Search for the cell housing the specified text and yield its (X, Y) center coordinate. 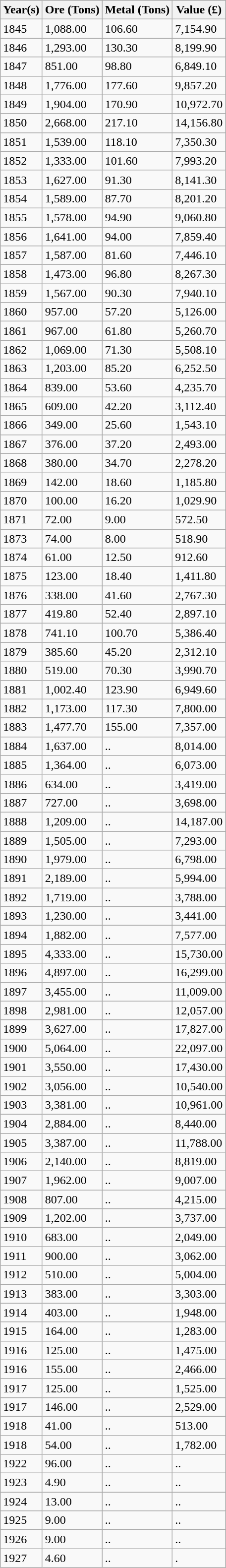
1888 (21, 821)
123.00 (72, 576)
1884 (21, 746)
1,209.00 (72, 821)
18.60 (137, 482)
2,767.30 (199, 595)
53.60 (137, 387)
1852 (21, 161)
3,455.00 (72, 992)
1,567.00 (72, 293)
8,267.30 (199, 274)
1894 (21, 935)
900.00 (72, 1256)
3,062.00 (199, 1256)
8,440.00 (199, 1124)
1926 (21, 1539)
217.10 (137, 123)
14,156.80 (199, 123)
5,126.00 (199, 312)
1,505.00 (72, 841)
71.30 (137, 350)
1900 (21, 1048)
52.40 (137, 614)
. (199, 1558)
9,857.20 (199, 85)
1870 (21, 501)
1883 (21, 727)
12,057.00 (199, 1010)
5,260.70 (199, 331)
4,235.70 (199, 387)
1,411.80 (199, 576)
8.00 (137, 538)
11,009.00 (199, 992)
45.20 (137, 652)
8,201.20 (199, 198)
5,508.10 (199, 350)
1887 (21, 803)
94.90 (137, 217)
98.80 (137, 66)
572.50 (199, 519)
118.10 (137, 142)
170.90 (137, 104)
3,056.00 (72, 1086)
6,798.00 (199, 860)
1,088.00 (72, 29)
4,897.00 (72, 973)
1885 (21, 765)
2,278.20 (199, 463)
419.80 (72, 614)
1922 (21, 1464)
634.00 (72, 784)
1,173.00 (72, 708)
1,069.00 (72, 350)
17,827.00 (199, 1029)
380.00 (72, 463)
7,357.00 (199, 727)
1,719.00 (72, 897)
1905 (21, 1142)
2,668.00 (72, 123)
1910 (21, 1237)
338.00 (72, 595)
7,577.00 (199, 935)
1,283.00 (199, 1331)
1,539.00 (72, 142)
1859 (21, 293)
9,060.80 (199, 217)
1,543.10 (199, 425)
91.30 (137, 180)
1901 (21, 1067)
1845 (21, 29)
1890 (21, 860)
101.60 (137, 161)
1849 (21, 104)
41.60 (137, 595)
57.20 (137, 312)
14,187.00 (199, 821)
1865 (21, 406)
383.00 (72, 1294)
3,990.70 (199, 671)
1,477.70 (72, 727)
54.00 (72, 1445)
1908 (21, 1199)
8,141.30 (199, 180)
177.60 (137, 85)
4,333.00 (72, 954)
3,381.00 (72, 1105)
1907 (21, 1181)
85.20 (137, 369)
6,949.60 (199, 690)
1,882.00 (72, 935)
Ore (Tons) (72, 10)
7,940.10 (199, 293)
1,029.90 (199, 501)
1,587.00 (72, 255)
13.00 (72, 1502)
1864 (21, 387)
683.00 (72, 1237)
5,386.40 (199, 633)
1904 (21, 1124)
1858 (21, 274)
6,073.00 (199, 765)
72.00 (72, 519)
81.60 (137, 255)
1892 (21, 897)
1878 (21, 633)
7,446.10 (199, 255)
1912 (21, 1275)
1874 (21, 558)
1923 (21, 1483)
164.00 (72, 1331)
912.60 (199, 558)
3,737.00 (199, 1218)
609.00 (72, 406)
1863 (21, 369)
90.30 (137, 293)
1868 (21, 463)
1915 (21, 1331)
1860 (21, 312)
61.80 (137, 331)
142.00 (72, 482)
8,014.00 (199, 746)
3,441.00 (199, 916)
1924 (21, 1502)
3,698.00 (199, 803)
7,154.90 (199, 29)
1896 (21, 973)
839.00 (72, 387)
87.70 (137, 198)
4.90 (72, 1483)
3,387.00 (72, 1142)
1,525.00 (199, 1388)
513.00 (199, 1426)
5,004.00 (199, 1275)
2,312.10 (199, 652)
5,994.00 (199, 878)
7,800.00 (199, 708)
1862 (21, 350)
1,364.00 (72, 765)
2,897.10 (199, 614)
100.00 (72, 501)
5,064.00 (72, 1048)
1,627.00 (72, 180)
1,589.00 (72, 198)
1914 (21, 1313)
1861 (21, 331)
Value (£) (199, 10)
2,049.00 (199, 1237)
130.30 (137, 48)
18.40 (137, 576)
10,961.00 (199, 1105)
1899 (21, 1029)
42.20 (137, 406)
1886 (21, 784)
3,112.40 (199, 406)
7,993.20 (199, 161)
1873 (21, 538)
25.60 (137, 425)
96.00 (72, 1464)
2,140.00 (72, 1162)
1,641.00 (72, 237)
1882 (21, 708)
8,199.90 (199, 48)
1,776.00 (72, 85)
96.80 (137, 274)
1855 (21, 217)
741.10 (72, 633)
1866 (21, 425)
1925 (21, 1520)
117.30 (137, 708)
1903 (21, 1105)
2,884.00 (72, 1124)
2,189.00 (72, 878)
1913 (21, 1294)
1881 (21, 690)
1853 (21, 180)
37.20 (137, 444)
1,904.00 (72, 104)
34.70 (137, 463)
41.00 (72, 1426)
2,529.00 (199, 1407)
1877 (21, 614)
518.90 (199, 538)
8,819.00 (199, 1162)
1867 (21, 444)
1846 (21, 48)
1,473.00 (72, 274)
1879 (21, 652)
1857 (21, 255)
1927 (21, 1558)
1869 (21, 482)
61.00 (72, 558)
7,859.40 (199, 237)
Metal (Tons) (137, 10)
Year(s) (21, 10)
1891 (21, 878)
1856 (21, 237)
100.70 (137, 633)
3,550.00 (72, 1067)
2,981.00 (72, 1010)
510.00 (72, 1275)
123.90 (137, 690)
2,493.00 (199, 444)
1898 (21, 1010)
1897 (21, 992)
1848 (21, 85)
851.00 (72, 66)
1902 (21, 1086)
11,788.00 (199, 1142)
3,303.00 (199, 1294)
957.00 (72, 312)
6,252.50 (199, 369)
1,203.00 (72, 369)
1847 (21, 66)
1,293.00 (72, 48)
3,419.00 (199, 784)
1,962.00 (72, 1181)
1,002.40 (72, 690)
22,097.00 (199, 1048)
1893 (21, 916)
1,578.00 (72, 217)
70.30 (137, 671)
519.00 (72, 671)
376.00 (72, 444)
1854 (21, 198)
385.60 (72, 652)
16,299.00 (199, 973)
1889 (21, 841)
1895 (21, 954)
3,627.00 (72, 1029)
4.60 (72, 1558)
1,202.00 (72, 1218)
9,007.00 (199, 1181)
10,540.00 (199, 1086)
6,849.10 (199, 66)
1871 (21, 519)
1,185.80 (199, 482)
967.00 (72, 331)
17,430.00 (199, 1067)
7,350.30 (199, 142)
1876 (21, 595)
94.00 (137, 237)
1851 (21, 142)
7,293.00 (199, 841)
807.00 (72, 1199)
10,972.70 (199, 104)
1911 (21, 1256)
1850 (21, 123)
146.00 (72, 1407)
4,215.00 (199, 1199)
1,475.00 (199, 1350)
12.50 (137, 558)
1,637.00 (72, 746)
1875 (21, 576)
1880 (21, 671)
2,466.00 (199, 1369)
349.00 (72, 425)
403.00 (72, 1313)
1,230.00 (72, 916)
106.60 (137, 29)
3,788.00 (199, 897)
1,782.00 (199, 1445)
74.00 (72, 538)
15,730.00 (199, 954)
1,979.00 (72, 860)
1906 (21, 1162)
16.20 (137, 501)
727.00 (72, 803)
1909 (21, 1218)
1,333.00 (72, 161)
1,948.00 (199, 1313)
